Search for the cell housing the specified text and yield its (x, y) center coordinate. 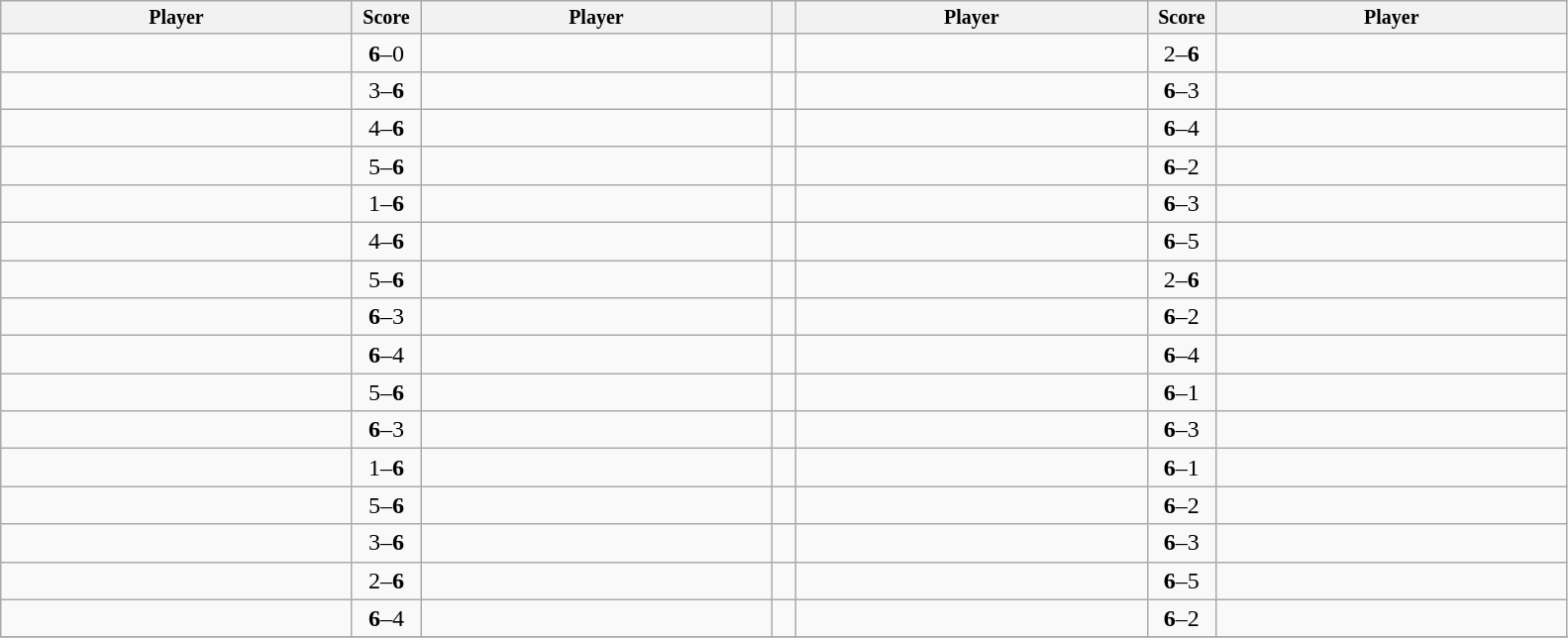
6–0 (386, 53)
